Find where the given text appears and provide that cell's center as (X, Y) coordinate. 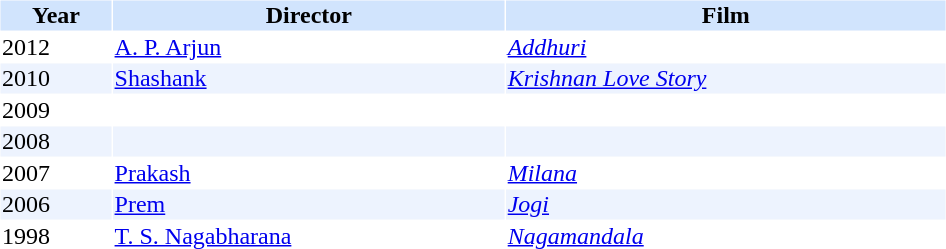
2006 (56, 205)
Addhuri (726, 47)
Film (726, 15)
2012 (56, 47)
Shashank (309, 79)
Krishnan Love Story (726, 79)
Prakash (309, 173)
2007 (56, 173)
2010 (56, 79)
Jogi (726, 205)
Director (309, 15)
2008 (56, 141)
Prem (309, 205)
Year (56, 15)
A. P. Arjun (309, 47)
Milana (726, 173)
2009 (56, 110)
